Return the (X, Y) coordinate for the center point of the cell that contains the specified text.  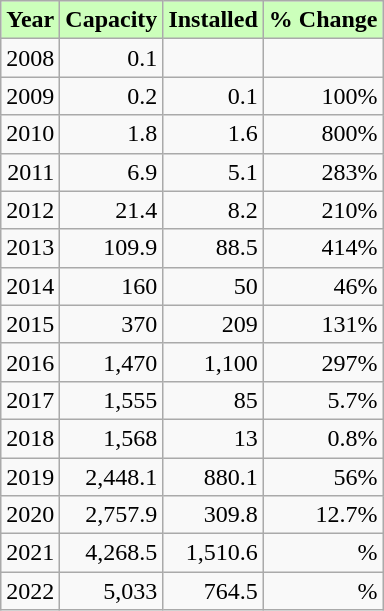
85 (213, 400)
50 (213, 286)
1,470 (112, 362)
210% (323, 210)
160 (112, 286)
13 (213, 438)
2008 (30, 58)
5.7% (323, 400)
2019 (30, 477)
1,568 (112, 438)
800% (323, 134)
21.4 (112, 210)
8.2 (213, 210)
Capacity (112, 20)
12.7% (323, 515)
56% (323, 477)
2014 (30, 286)
2017 (30, 400)
100% (323, 96)
2018 (30, 438)
2022 (30, 591)
880.1 (213, 477)
2020 (30, 515)
Year (30, 20)
2012 (30, 210)
109.9 (112, 248)
309.8 (213, 515)
2016 (30, 362)
2021 (30, 553)
2013 (30, 248)
2,448.1 (112, 477)
2,757.9 (112, 515)
5.1 (213, 172)
4,268.5 (112, 553)
283% (323, 172)
209 (213, 324)
0.8% (323, 438)
6.9 (112, 172)
% Change (323, 20)
0.2 (112, 96)
764.5 (213, 591)
1,555 (112, 400)
1,100 (213, 362)
370 (112, 324)
2011 (30, 172)
1.8 (112, 134)
1,510.6 (213, 553)
297% (323, 362)
1.6 (213, 134)
131% (323, 324)
414% (323, 248)
2015 (30, 324)
46% (323, 286)
2010 (30, 134)
Installed (213, 20)
88.5 (213, 248)
5,033 (112, 591)
2009 (30, 96)
